Identify which cell holds the provided text, then report its [x, y] central coordinate. 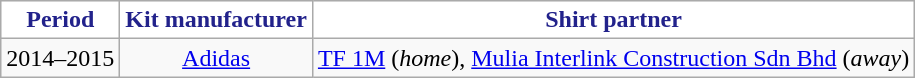
Shirt partner [613, 20]
Period [60, 20]
Kit manufacturer [216, 20]
Adidas [216, 58]
2014–2015 [60, 58]
TF 1M (home), Mulia Interlink Construction Sdn Bhd (away) [613, 58]
